Provide the [X, Y] coordinate of the cell's center where the given text is located.  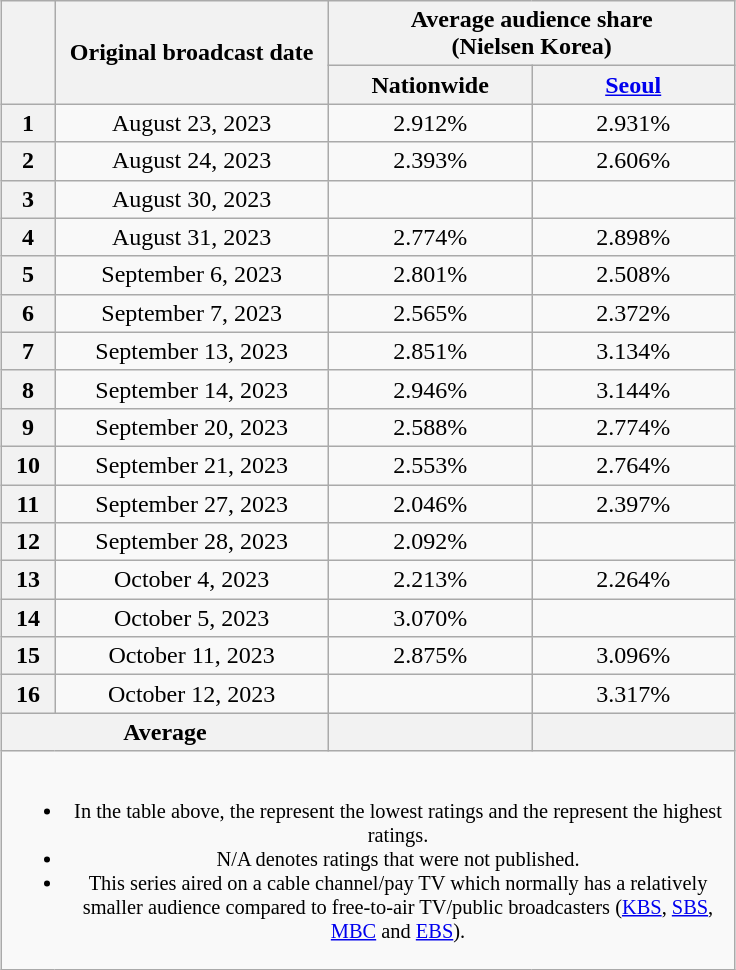
October 5, 2023 [192, 618]
3.144% [634, 389]
2 [28, 161]
2.565% [430, 313]
6 [28, 313]
13 [28, 580]
2.372% [634, 313]
September 7, 2023 [192, 313]
4 [28, 237]
3 [28, 199]
September 13, 2023 [192, 351]
August 24, 2023 [192, 161]
2.264% [634, 580]
5 [28, 275]
2.393% [430, 161]
2.553% [430, 465]
Original broadcast date [192, 52]
3.096% [634, 656]
August 23, 2023 [192, 123]
11 [28, 503]
Average [164, 732]
2.851% [430, 351]
3.134% [634, 351]
2.764% [634, 465]
September 6, 2023 [192, 275]
7 [28, 351]
2.931% [634, 123]
September 28, 2023 [192, 542]
9 [28, 427]
September 20, 2023 [192, 427]
3.070% [430, 618]
September 21, 2023 [192, 465]
1 [28, 123]
August 30, 2023 [192, 199]
2.801% [430, 275]
16 [28, 694]
2.606% [634, 161]
10 [28, 465]
14 [28, 618]
Nationwide [430, 85]
15 [28, 656]
October 12, 2023 [192, 694]
2.912% [430, 123]
2.588% [430, 427]
2.046% [430, 503]
2.508% [634, 275]
October 11, 2023 [192, 656]
2.397% [634, 503]
September 14, 2023 [192, 389]
2.946% [430, 389]
2.213% [430, 580]
2.092% [430, 542]
8 [28, 389]
October 4, 2023 [192, 580]
Average audience share(Nielsen Korea) [532, 34]
September 27, 2023 [192, 503]
2.898% [634, 237]
Seoul [634, 85]
3.317% [634, 694]
August 31, 2023 [192, 237]
12 [28, 542]
2.875% [430, 656]
